Identify which cell holds the provided text, then report its [x, y] central coordinate. 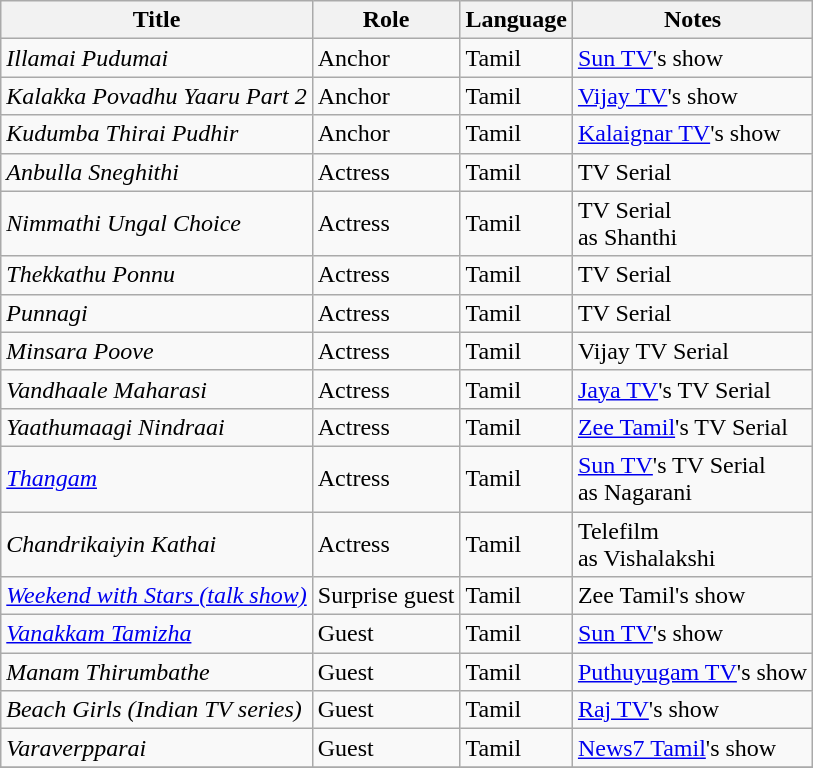
Weekend with Stars (talk show) [157, 596]
Surprise guest [386, 596]
Anbulla Sneghithi [157, 172]
Illamai Pudumai [157, 58]
Yaathumaagi Nindraai [157, 427]
News7 Tamil's show [692, 748]
Vijay TV's show [692, 96]
Telefilm as Vishalakshi [692, 544]
Kudumba Thirai Pudhir [157, 134]
Beach Girls (Indian TV series) [157, 710]
TV Serial as Shanthi [692, 224]
Language [516, 20]
Punnagi [157, 313]
Role [386, 20]
Title [157, 20]
Kalakka Povadhu Yaaru Part 2 [157, 96]
Raj TV's show [692, 710]
Minsara Poove [157, 351]
Thekkathu Ponnu [157, 275]
Zee Tamil's TV Serial [692, 427]
Vijay TV Serial [692, 351]
Sun TV's TV Serial as Nagarani [692, 478]
Varaverpparai [157, 748]
Nimmathi Ungal Choice [157, 224]
Chandrikaiyin Kathai [157, 544]
Vandhaale Maharasi [157, 389]
Kalaignar TV's show [692, 134]
Thangam [157, 478]
Vanakkam Tamizha [157, 634]
Manam Thirumbathe [157, 672]
Zee Tamil's show [692, 596]
Notes [692, 20]
Jaya TV's TV Serial [692, 389]
Puthuyugam TV's show [692, 672]
